Pinpoint the cell where the given text exists, returning its (x, y) midpoint coordinate. 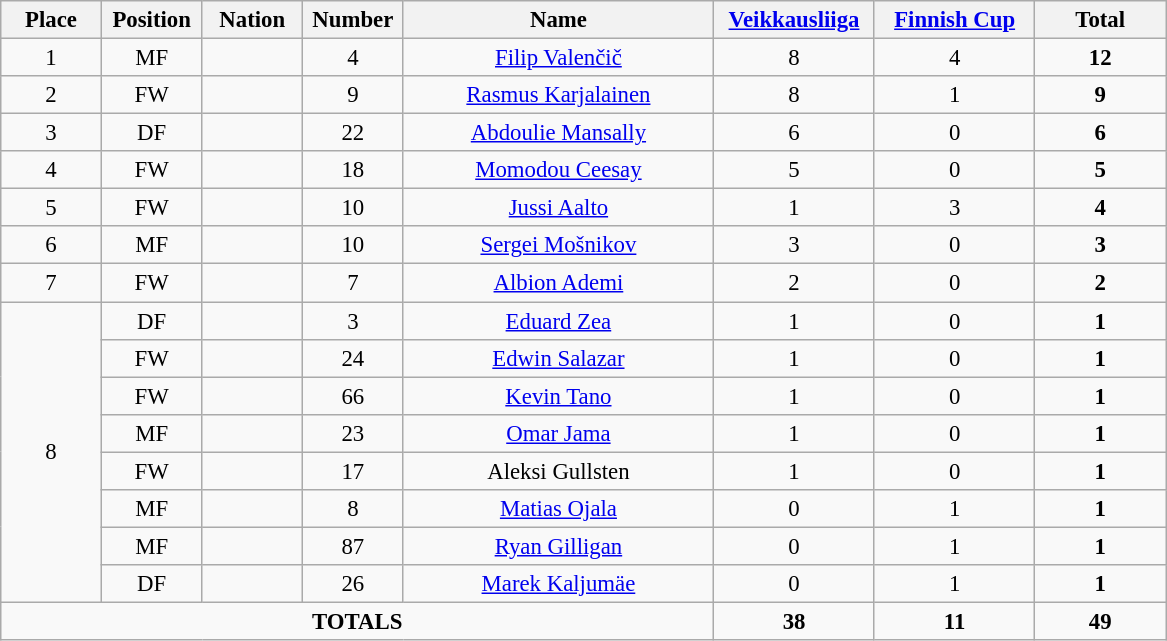
Veikkausliiga (794, 20)
Nation (252, 20)
Total (1100, 20)
TOTALS (358, 621)
Eduard Zea (558, 321)
Ryan Gilligan (558, 546)
Rasmus Karjalainen (558, 95)
12 (1100, 58)
Momodou Ceesay (558, 170)
17 (354, 471)
Finnish Cup (954, 20)
Abdoulie Mansally (558, 133)
22 (354, 133)
Number (354, 20)
Name (558, 20)
Position (152, 20)
Matias Ojala (558, 509)
23 (354, 433)
Omar Jama (558, 433)
87 (354, 546)
Jussi Aalto (558, 208)
18 (354, 170)
Marek Kaljumäe (558, 584)
Edwin Salazar (558, 358)
Albion Ademi (558, 283)
11 (954, 621)
38 (794, 621)
49 (1100, 621)
Filip Valenčič (558, 58)
24 (354, 358)
Kevin Tano (558, 396)
26 (354, 584)
Sergei Mošnikov (558, 245)
Place (52, 20)
66 (354, 396)
Aleksi Gullsten (558, 471)
